Output the [X, Y] coordinate of the center of the cell containing the given text.  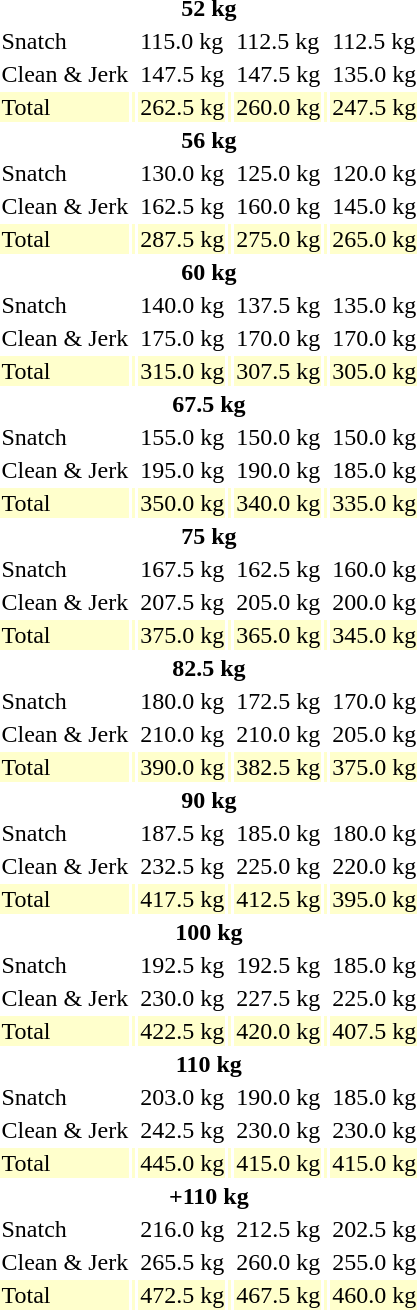
140.0 kg [182, 305]
187.5 kg [182, 833]
307.5 kg [278, 371]
390.0 kg [182, 767]
180.0 kg [182, 701]
340.0 kg [278, 503]
150.0 kg [278, 437]
242.5 kg [182, 1130]
375.0 kg [182, 635]
167.5 kg [182, 569]
472.5 kg [182, 1295]
175.0 kg [182, 338]
160.0 kg [278, 206]
225.0 kg [278, 866]
365.0 kg [278, 635]
130.0 kg [182, 173]
232.5 kg [182, 866]
203.0 kg [182, 1097]
205.0 kg [278, 602]
207.5 kg [182, 602]
467.5 kg [278, 1295]
315.0 kg [182, 371]
172.5 kg [278, 701]
137.5 kg [278, 305]
112.5 kg [278, 41]
185.0 kg [278, 833]
412.5 kg [278, 899]
287.5 kg [182, 239]
262.5 kg [182, 107]
275.0 kg [278, 239]
212.5 kg [278, 1229]
415.0 kg [278, 1163]
382.5 kg [278, 767]
155.0 kg [182, 437]
350.0 kg [182, 503]
420.0 kg [278, 1031]
417.5 kg [182, 899]
445.0 kg [182, 1163]
265.5 kg [182, 1262]
422.5 kg [182, 1031]
195.0 kg [182, 470]
125.0 kg [278, 173]
115.0 kg [182, 41]
216.0 kg [182, 1229]
227.5 kg [278, 998]
170.0 kg [278, 338]
